Capture the cell that displays the provided text and extract its (X, Y) central coordinate. 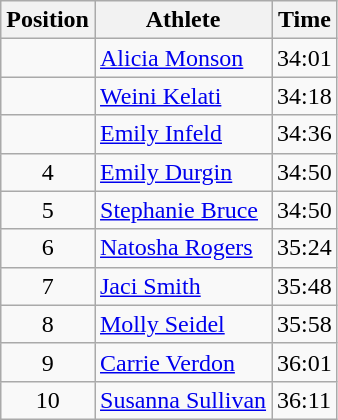
Time (305, 20)
Emily Durgin (182, 172)
35:48 (305, 286)
Molly Seidel (182, 324)
35:58 (305, 324)
Emily Infeld (182, 134)
8 (48, 324)
Stephanie Bruce (182, 210)
Carrie Verdon (182, 362)
10 (48, 400)
Athlete (182, 20)
34:01 (305, 58)
35:24 (305, 248)
7 (48, 286)
36:11 (305, 400)
5 (48, 210)
Natosha Rogers (182, 248)
4 (48, 172)
9 (48, 362)
36:01 (305, 362)
Susanna Sullivan (182, 400)
Position (48, 20)
Weini Kelati (182, 96)
34:36 (305, 134)
Alicia Monson (182, 58)
Jaci Smith (182, 286)
6 (48, 248)
34:18 (305, 96)
